Detect which cell encompasses the target text, then output its [x, y] center coordinate. 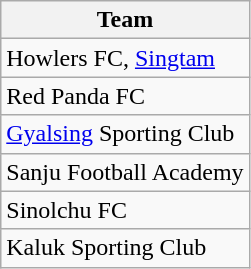
Sanju Football Academy [125, 172]
Gyalsing Sporting Club [125, 134]
Red Panda FC [125, 96]
Team [125, 20]
Sinolchu FC [125, 210]
Howlers FC, Singtam [125, 58]
Kaluk Sporting Club [125, 248]
